Return the [X, Y] coordinate for the center point of the cell that contains the specified text.  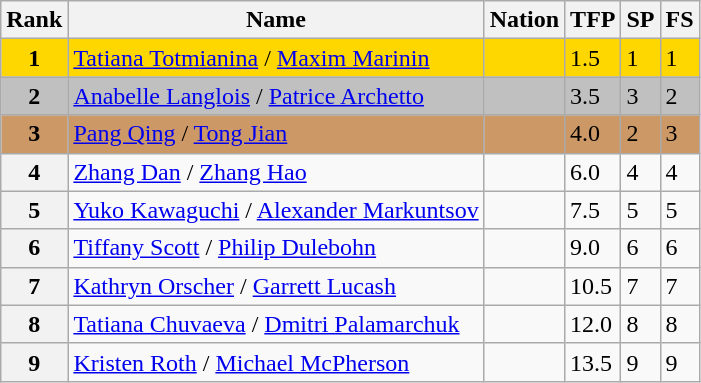
Kristen Roth / Michael McPherson [276, 362]
13.5 [593, 362]
Name [276, 20]
12.0 [593, 324]
Tatiana Chuvaeva / Dmitri Palamarchuk [276, 324]
6.0 [593, 172]
7.5 [593, 210]
Nation [524, 20]
Yuko Kawaguchi / Alexander Markuntsov [276, 210]
10.5 [593, 286]
Tiffany Scott / Philip Dulebohn [276, 248]
Anabelle Langlois / Patrice Archetto [276, 96]
1.5 [593, 58]
FS [680, 20]
Pang Qing / Tong Jian [276, 134]
4.0 [593, 134]
Rank [34, 20]
Zhang Dan / Zhang Hao [276, 172]
Tatiana Totmianina / Maxim Marinin [276, 58]
3.5 [593, 96]
Kathryn Orscher / Garrett Lucash [276, 286]
9.0 [593, 248]
SP [640, 20]
TFP [593, 20]
